Scan for the cell matching the given text and deliver its (x, y) coordinate at center. 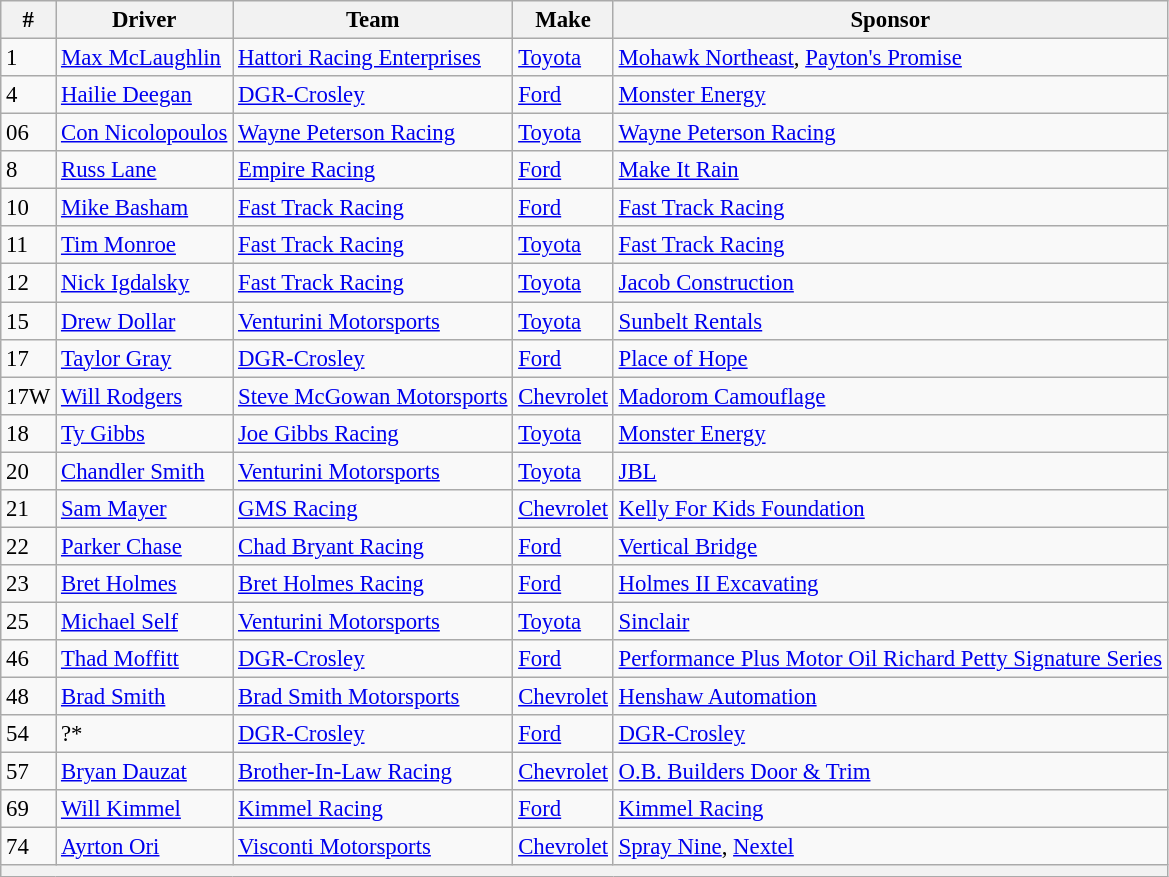
# (28, 20)
Kelly For Kids Foundation (890, 509)
Henshaw Automation (890, 697)
Performance Plus Motor Oil Richard Petty Signature Series (890, 659)
Madorom Camouflage (890, 396)
Con Nicolopoulos (144, 133)
Sponsor (890, 20)
Visconti Motorsports (373, 847)
Brad Smith (144, 697)
Sam Mayer (144, 509)
Bryan Dauzat (144, 772)
57 (28, 772)
17 (28, 358)
54 (28, 734)
21 (28, 509)
Chad Bryant Racing (373, 546)
4 (28, 95)
17W (28, 396)
Tim Monroe (144, 245)
Hailie Deegan (144, 95)
06 (28, 133)
15 (28, 321)
Brad Smith Motorsports (373, 697)
Nick Igdalsky (144, 283)
12 (28, 283)
69 (28, 809)
Vertical Bridge (890, 546)
20 (28, 471)
Make It Rain (890, 170)
Thad Moffitt (144, 659)
Steve McGowan Motorsports (373, 396)
Will Kimmel (144, 809)
O.B. Builders Door & Trim (890, 772)
GMS Racing (373, 509)
Hattori Racing Enterprises (373, 58)
Bret Holmes Racing (373, 584)
Parker Chase (144, 546)
Team (373, 20)
46 (28, 659)
Sunbelt Rentals (890, 321)
48 (28, 697)
JBL (890, 471)
Jacob Construction (890, 283)
8 (28, 170)
Sinclair (890, 621)
Max McLaughlin (144, 58)
Drew Dollar (144, 321)
Russ Lane (144, 170)
1 (28, 58)
Driver (144, 20)
10 (28, 208)
Mike Basham (144, 208)
Ty Gibbs (144, 433)
18 (28, 433)
Spray Nine, Nextel (890, 847)
Empire Racing (373, 170)
Place of Hope (890, 358)
Joe Gibbs Racing (373, 433)
Holmes II Excavating (890, 584)
11 (28, 245)
74 (28, 847)
25 (28, 621)
23 (28, 584)
Chandler Smith (144, 471)
22 (28, 546)
?* (144, 734)
Taylor Gray (144, 358)
Michael Self (144, 621)
Will Rodgers (144, 396)
Ayrton Ori (144, 847)
Mohawk Northeast, Payton's Promise (890, 58)
Brother-In-Law Racing (373, 772)
Bret Holmes (144, 584)
Make (563, 20)
